From the cell containing the given text, extract its center point as [x, y] coordinate. 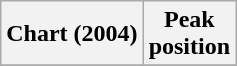
Chart (2004) [72, 34]
Peakposition [189, 34]
